Provide the [x, y] coordinate of the cell's center where the given text is located.  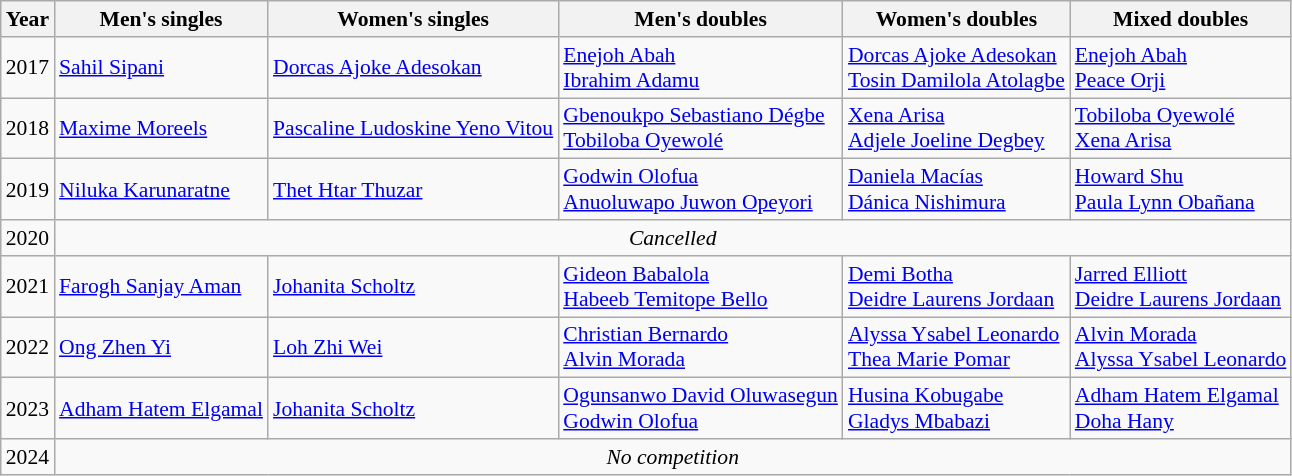
2022 [28, 348]
Year [28, 19]
Thet Htar Thuzar [413, 190]
2021 [28, 286]
Ong Zhen Yi [161, 348]
Mixed doubles [1181, 19]
Loh Zhi Wei [413, 348]
Men's singles [161, 19]
Ogunsanwo David Oluwasegun Godwin Olofua [700, 408]
Farogh Sanjay Aman [161, 286]
Alyssa Ysabel Leonardo Thea Marie Pomar [956, 348]
Women's doubles [956, 19]
Gbenoukpo Sebastiano Dégbe Tobiloba Oyewolé [700, 128]
2018 [28, 128]
2019 [28, 190]
Adham Hatem Elgamal [161, 408]
2024 [28, 457]
Women's singles [413, 19]
Jarred Elliott Deidre Laurens Jordaan [1181, 286]
2020 [28, 238]
Husina Kobugabe Gladys Mbabazi [956, 408]
Adham Hatem Elgamal Doha Hany [1181, 408]
Gideon Babalola Habeeb Temitope Bello [700, 286]
Niluka Karunaratne [161, 190]
Daniela Macías Dánica Nishimura [956, 190]
Men's doubles [700, 19]
Christian Bernardo Alvin Morada [700, 348]
Demi Botha Deidre Laurens Jordaan [956, 286]
Enejoh Abah Peace Orji [1181, 68]
2023 [28, 408]
Enejoh Abah Ibrahim Adamu [700, 68]
Dorcas Ajoke Adesokan [413, 68]
Maxime Moreels [161, 128]
Pascaline Ludoskine Yeno Vitou [413, 128]
2017 [28, 68]
Sahil Sipani [161, 68]
Godwin Olofua Anuoluwapo Juwon Opeyori [700, 190]
Dorcas Ajoke Adesokan Tosin Damilola Atolagbe [956, 68]
Cancelled [672, 238]
Tobiloba Oyewolé Xena Arisa [1181, 128]
Alvin Morada Alyssa Ysabel Leonardo [1181, 348]
Howard Shu Paula Lynn Obañana [1181, 190]
Xena Arisa Adjele Joeline Degbey [956, 128]
No competition [672, 457]
